Search for the cell housing the specified text and yield its (X, Y) center coordinate. 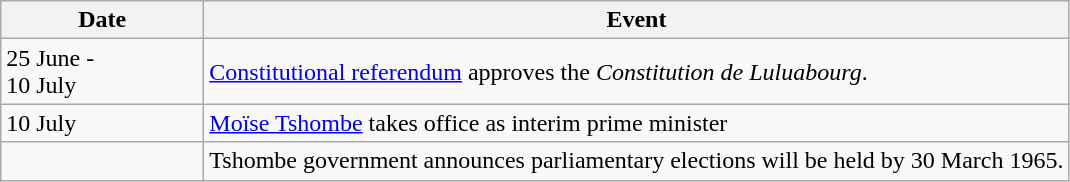
Tshombe government announces parliamentary elections will be held by 30 March 1965. (636, 161)
25 June -10 July (102, 72)
Date (102, 20)
Moïse Tshombe takes office as interim prime minister (636, 123)
Event (636, 20)
10 July (102, 123)
Constitutional referendum approves the Constitution de Luluabourg. (636, 72)
